Scan for the cell matching the given text and deliver its (X, Y) coordinate at center. 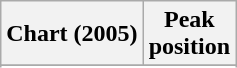
Peakposition (189, 34)
Chart (2005) (72, 34)
